Return the (x, y) coordinate for the center point of the cell that contains the specified text.  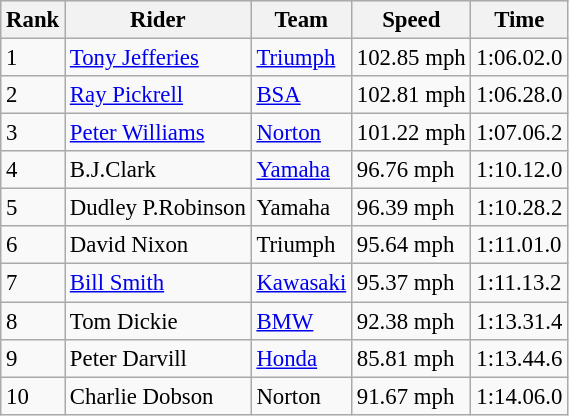
6 (33, 245)
1:10.12.0 (520, 170)
1:10.28.2 (520, 208)
Ray Pickrell (158, 95)
Speed (412, 20)
1:06.02.0 (520, 58)
1:11.13.2 (520, 283)
Tom Dickie (158, 321)
Peter Williams (158, 133)
2 (33, 95)
Rank (33, 20)
B.J.Clark (158, 170)
Tony Jefferies (158, 58)
9 (33, 358)
8 (33, 321)
1:07.06.2 (520, 133)
95.37 mph (412, 283)
Peter Darvill (158, 358)
1 (33, 58)
92.38 mph (412, 321)
Bill Smith (158, 283)
BMW (301, 321)
Kawasaki (301, 283)
BSA (301, 95)
10 (33, 396)
Team (301, 20)
101.22 mph (412, 133)
Charlie Dobson (158, 396)
1:13.44.6 (520, 358)
1:13.31.4 (520, 321)
96.39 mph (412, 208)
102.85 mph (412, 58)
91.67 mph (412, 396)
David Nixon (158, 245)
1:11.01.0 (520, 245)
3 (33, 133)
7 (33, 283)
85.81 mph (412, 358)
Time (520, 20)
102.81 mph (412, 95)
1:14.06.0 (520, 396)
96.76 mph (412, 170)
5 (33, 208)
Dudley P.Robinson (158, 208)
Honda (301, 358)
95.64 mph (412, 245)
Rider (158, 20)
4 (33, 170)
1:06.28.0 (520, 95)
